Provide the [x, y] coordinate of the cell's center where the given text is located.  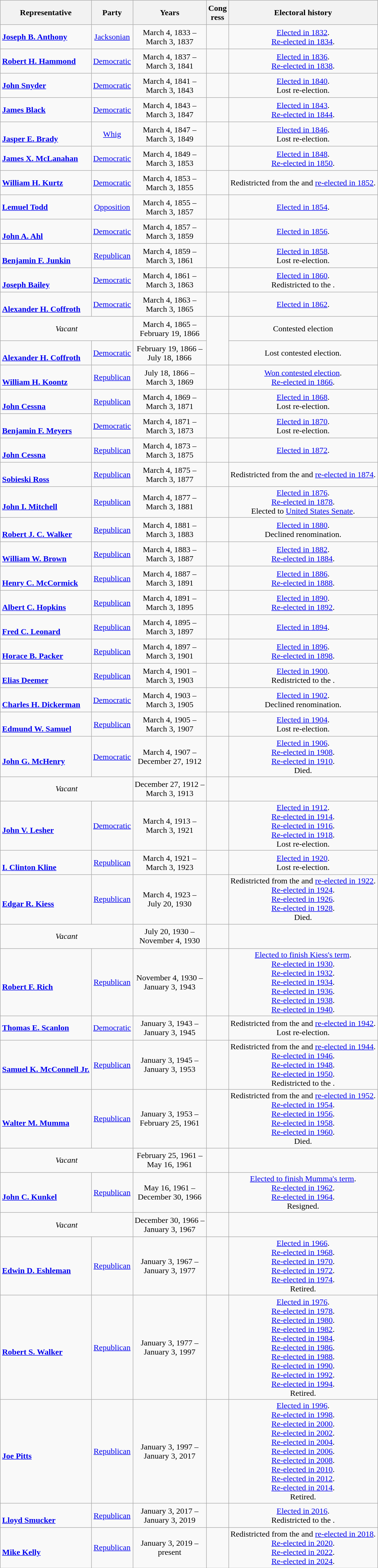
Joe Pitts [46, 1451]
Joseph B. Anthony [46, 37]
Elected to finish Mumma's term.Re-elected in 1962.Re-elected in 1964.Resigned. [303, 1192]
March 4, 1843 –March 3, 1847 [170, 110]
John A. Ahl [46, 231]
Benjamin F. Meyers [46, 426]
March 4, 1901 –March 3, 1903 [170, 676]
March 4, 1853 –March 3, 1855 [170, 183]
Elected in 1836.Re-elected in 1838. [303, 61]
Robert S. Walker [46, 1347]
Years [170, 12]
Redistricted from the and re-elected in 1942.Lost re-election. [303, 1028]
March 4, 1877 –March 3, 1881 [170, 502]
Redistricted from the and re-elected in 1944.Re-elected in 1946.Re-elected in 1948.Re-elected in 1950.Redistricted to the . [303, 1065]
January 3, 1977 –January 3, 1997 [170, 1347]
Mike Kelly [46, 1547]
I. Clinton Kline [46, 863]
Redistricted from the and re-elected in 1874. [303, 474]
May 16, 1961 –December 30, 1966 [170, 1192]
January 3, 1945 –January 3, 1953 [170, 1065]
James Black [46, 110]
July 18, 1866 –March 3, 1869 [170, 377]
Elected in 1862. [303, 304]
John I. Mitchell [46, 502]
Robert J. C. Walker [46, 530]
Elected in 1890.Re-elected in 1892. [303, 603]
March 4, 1865 –February 19, 1866 [170, 329]
July 20, 1930 –November 4, 1930 [170, 936]
James X. McLanahan [46, 158]
Elected in 1966.Re-elected in 1968.Re-elected in 1970.Re-elected in 1972.Re-elected in 1974.Retired. [303, 1266]
Elected in 1870.Lost re-election. [303, 426]
Elected in 1872. [303, 450]
Congress [218, 12]
December 27, 1912 –March 3, 1913 [170, 789]
Won contested election.Re-elected in 1866. [303, 377]
Edgar R. Kiess [46, 899]
March 4, 1895 –March 3, 1897 [170, 627]
Robert H. Hammond [46, 61]
March 4, 1921 –March 3, 1923 [170, 863]
William H. Koontz [46, 377]
March 4, 1905 –March 3, 1907 [170, 724]
Fred C. Leonard [46, 627]
January 3, 1967 –January 3, 1977 [170, 1266]
January 3, 1943 –January 3, 1945 [170, 1028]
Elected in 1848.Re-elected in 1850. [303, 158]
Elected to finish Kiess's term.Re-elected in 1930.Re-elected in 1932.Re-elected in 1934.Re-elected in 1936.Re-elected in 1938.Re-elected in 1940. [303, 982]
Edmund W. Samuel [46, 724]
William W. Brown [46, 554]
March 4, 1869 –March 3, 1871 [170, 402]
Elected in 1882.Re-elected in 1884. [303, 554]
Electoral history [303, 12]
March 4, 1913 –March 3, 1921 [170, 826]
Elected in 1912.Re-elected in 1914.Re-elected in 1916.Re-elected in 1918.Lost re-election. [303, 826]
Elected in 1876.Re-elected in 1878.Elected to United States Senate. [303, 502]
March 4, 1855 –March 3, 1857 [170, 207]
Edwin D. Eshleman [46, 1266]
March 4, 1907 –December 27, 1912 [170, 756]
Elias Deemer [46, 676]
January 3, 1997 –January 3, 2017 [170, 1451]
March 4, 1897 –March 3, 1901 [170, 651]
March 4, 1903 –March 3, 1905 [170, 700]
Benjamin F. Junkin [46, 256]
Sobieski Ross [46, 474]
February 19, 1866 –July 18, 1866 [170, 353]
Albert C. Hopkins [46, 603]
March 4, 1881 –March 3, 1883 [170, 530]
Elected in 1843.Re-elected in 1844. [303, 110]
Elected in 1900.Redistricted to the . [303, 676]
John Snyder [46, 85]
Elected in 1896.Re-elected in 1898. [303, 651]
Elected in 1902.Declined renomination. [303, 700]
Charles H. Dickerman [46, 700]
Elected in 1920.Lost re-election. [303, 863]
Elected in 1854. [303, 207]
Jacksonian [112, 37]
Thomas E. Scanlon [46, 1028]
March 4, 1841 –March 3, 1843 [170, 85]
Elected in 1846.Lost re-election. [303, 134]
Henry C. McCormick [46, 579]
Elected in 1860.Redistricted to the . [303, 280]
March 4, 1871 –March 3, 1873 [170, 426]
Contested election [303, 329]
Lemuel Todd [46, 207]
Robert F. Rich [46, 982]
March 4, 1859 –March 3, 1861 [170, 256]
William H. Kurtz [46, 183]
Representative [46, 12]
Elected in 1906.Re-elected in 1908.Re-elected in 1910.Died. [303, 756]
Redistricted from the and re-elected in 1922.Re-elected in 1924.Re-elected in 1926.Re-elected in 1928.Died. [303, 899]
Horace B. Packer [46, 651]
March 4, 1857 –March 3, 1859 [170, 231]
Party [112, 12]
John G. McHenry [46, 756]
Whig [112, 134]
November 4, 1930 –January 3, 1943 [170, 982]
January 3, 2019 –present [170, 1547]
Lloyd Smucker [46, 1515]
January 3, 1953 –February 25, 1961 [170, 1119]
John C. Kunkel [46, 1192]
March 4, 1887 –March 3, 1891 [170, 579]
Opposition [112, 207]
March 4, 1873 –March 3, 1875 [170, 450]
March 4, 1863 –March 3, 1865 [170, 304]
March 4, 1875 –March 3, 1877 [170, 474]
March 4, 1837 –March 3, 1841 [170, 61]
March 4, 1883 –March 3, 1887 [170, 554]
March 4, 1833 –March 3, 1837 [170, 37]
Redistricted from the and re-elected in 1952.Re-elected in 1954.Re-elected in 1956.Re-elected in 1958.Re-elected in 1960.Died. [303, 1119]
March 4, 1891 –March 3, 1895 [170, 603]
Elected in 1886.Re-elected in 1888. [303, 579]
Elected in 1880.Declined renomination. [303, 530]
Walter M. Mumma [46, 1119]
February 25, 1961 –May 16, 1961 [170, 1160]
Redistricted from the and re-elected in 1852. [303, 183]
Jasper E. Brady [46, 134]
Elected in 1858.Lost re-election. [303, 256]
March 4, 1861 –March 3, 1863 [170, 280]
Samuel K. McConnell Jr. [46, 1065]
Elected in 1832.Re-elected in 1834. [303, 37]
Lost contested election. [303, 353]
Elected in 1840.Lost re-election. [303, 85]
December 30, 1966 –January 3, 1967 [170, 1225]
March 4, 1923 –July 20, 1930 [170, 899]
Redistricted from the and re-elected in 2018.Re-elected in 2020.Re-elected in 2022.Re-elected in 2024. [303, 1547]
Elected in 1868.Lost re-election. [303, 402]
March 4, 1847 –March 3, 1849 [170, 134]
Elected in 2016.Redistricted to the . [303, 1515]
Joseph Bailey [46, 280]
Elected in 1894. [303, 627]
March 4, 1849 –March 3, 1853 [170, 158]
John V. Lesher [46, 826]
Elected in 1904.Lost re-election. [303, 724]
January 3, 2017 –January 3, 2019 [170, 1515]
Elected in 1856. [303, 231]
